From the cell containing the given text, extract its center point as (X, Y) coordinate. 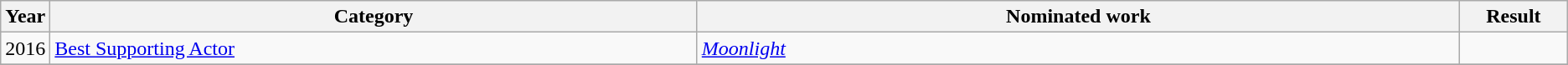
Moonlight (1078, 48)
Year (25, 17)
Category (374, 17)
Best Supporting Actor (374, 48)
Result (1514, 17)
2016 (25, 48)
Nominated work (1078, 17)
